For the text-containing cell, return its midpoint in [X, Y] coordinate format. 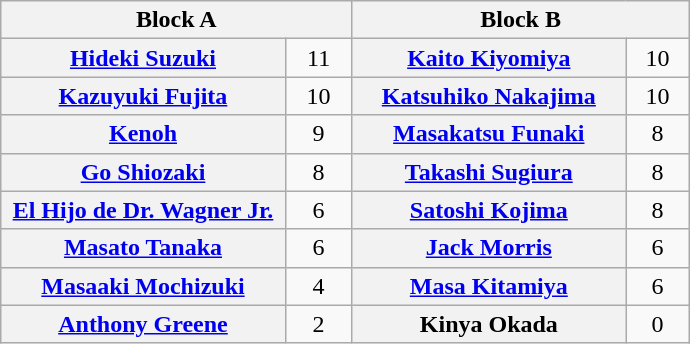
Takashi Sugiura [489, 172]
Masakatsu Funaki [489, 134]
2 [318, 324]
Masaaki Mochizuki [144, 286]
Masato Tanaka [144, 248]
Satoshi Kojima [489, 210]
11 [318, 58]
Hideki Suzuki [144, 58]
0 [658, 324]
4 [318, 286]
Katsuhiko Nakajima [489, 96]
Kazuyuki Fujita [144, 96]
Anthony Greene [144, 324]
Go Shiozaki [144, 172]
9 [318, 134]
Kaito Kiyomiya [489, 58]
Block B [520, 20]
Jack Morris [489, 248]
Block A [176, 20]
El Hijo de Dr. Wagner Jr. [144, 210]
Masa Kitamiya [489, 286]
Kenoh [144, 134]
Kinya Okada [489, 324]
